Search for the cell housing the specified text and yield its [x, y] center coordinate. 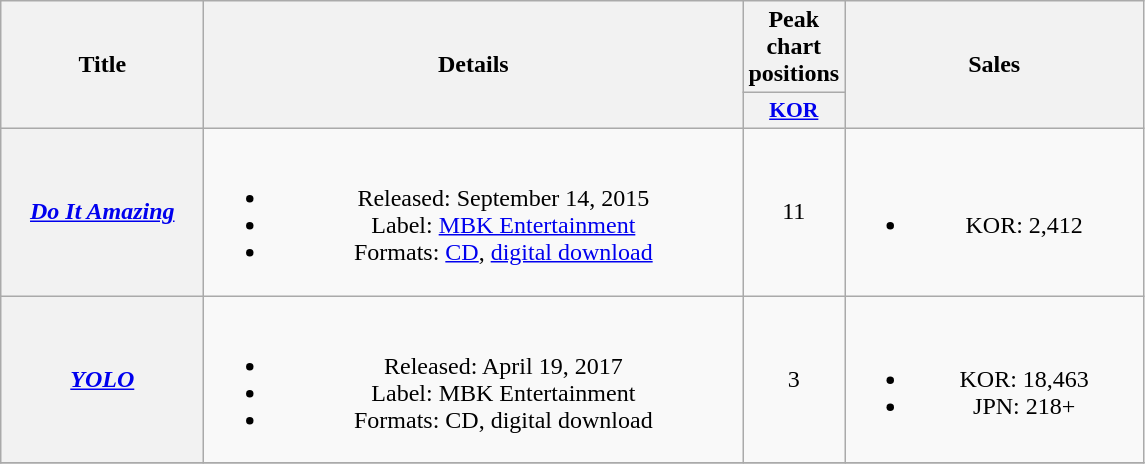
Sales [994, 65]
11 [794, 212]
Title [102, 65]
KOR [794, 111]
YOLO [102, 380]
Released: September 14, 2015Label: MBK EntertainmentFormats: CD, digital download [474, 212]
3 [794, 380]
Details [474, 65]
KOR: 18,463JPN: 218+ [994, 380]
KOR: 2,412 [994, 212]
Released: April 19, 2017Label: MBK EntertainmentFormats: CD, digital download [474, 380]
Peak chart positions [794, 47]
Do It Amazing [102, 212]
